Identify which cell holds the provided text, then report its (x, y) central coordinate. 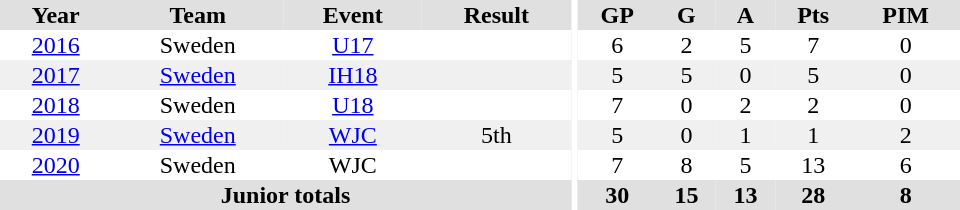
U17 (353, 45)
Event (353, 15)
5th (496, 135)
28 (813, 195)
2020 (56, 165)
A (746, 15)
Year (56, 15)
IH18 (353, 75)
GP (618, 15)
2018 (56, 105)
Junior totals (286, 195)
30 (618, 195)
2017 (56, 75)
Result (496, 15)
Pts (813, 15)
U18 (353, 105)
2019 (56, 135)
2016 (56, 45)
Team (198, 15)
PIM (906, 15)
G (686, 15)
15 (686, 195)
